Output the [x, y] coordinate of the center of the cell containing the given text.  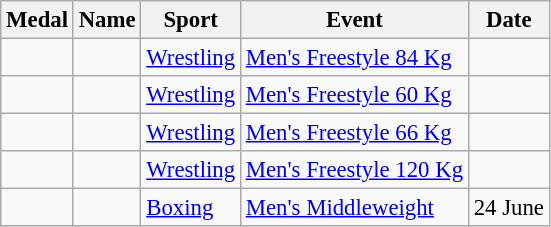
Men's Freestyle 60 Kg [354, 95]
Name [107, 20]
Event [354, 20]
Men's Freestyle 120 Kg [354, 170]
Men's Middleweight [354, 208]
Sport [191, 20]
24 June [508, 208]
Men's Freestyle 66 Kg [354, 133]
Date [508, 20]
Boxing [191, 208]
Men's Freestyle 84 Kg [354, 58]
Medal [38, 20]
